Extract the [x, y] coordinate from the center of the cell holding the provided text.  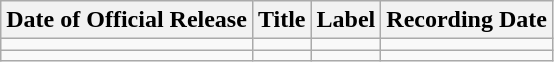
Title [282, 20]
Label [346, 20]
Date of Official Release [127, 20]
Recording Date [467, 20]
